Determine the (X, Y) coordinate at the center of the cell enclosing the given text.  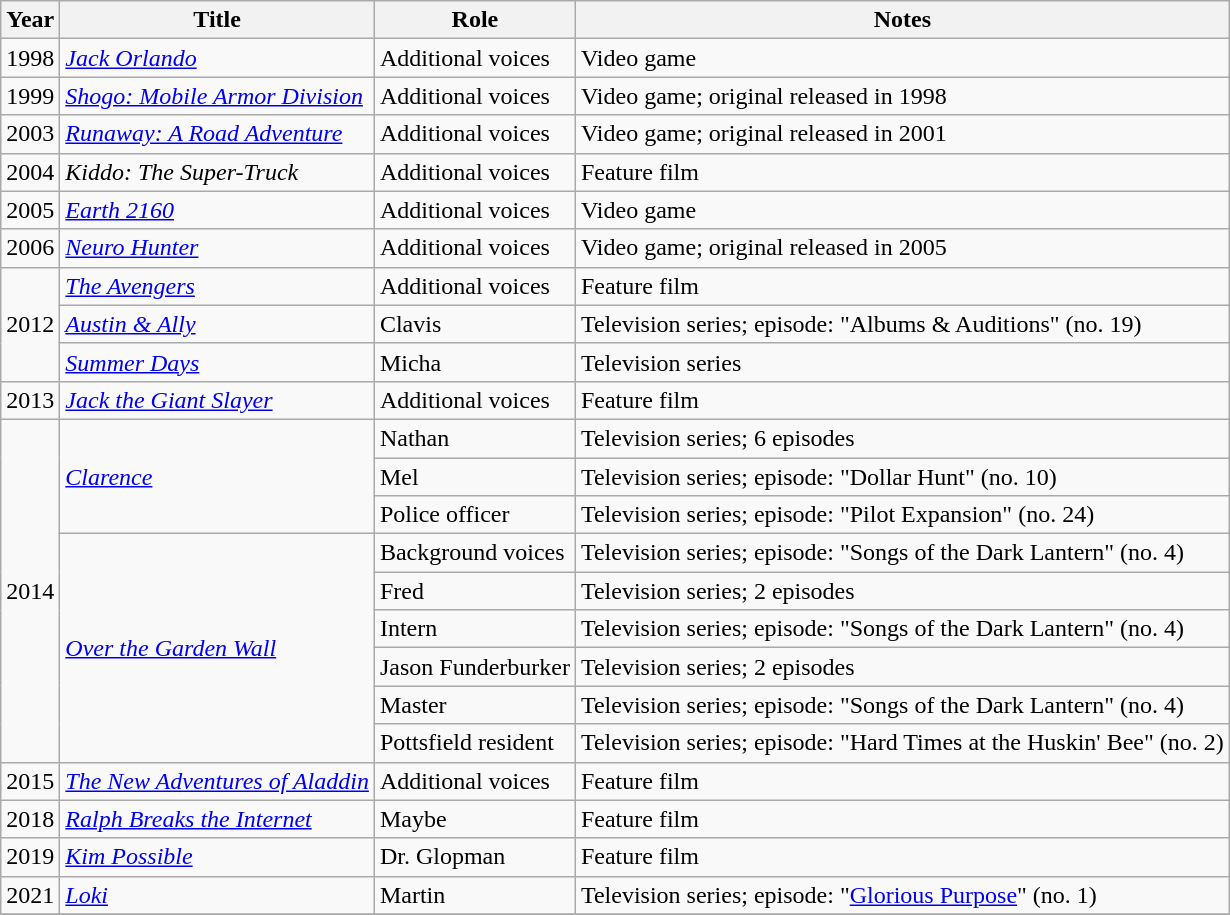
Fred (474, 591)
2006 (30, 248)
Television series; episode: "Hard Times at the Huskin' Bee" (no. 2) (902, 743)
Role (474, 20)
Austin & Ally (218, 324)
2003 (30, 134)
Jason Funderburker (474, 667)
Jack Orlando (218, 58)
Pottsfield resident (474, 743)
Ralph Breaks the Internet (218, 819)
Kim Possible (218, 857)
Shogo: Mobile Armor Division (218, 96)
Nathan (474, 438)
Video game; original released in 2005 (902, 248)
Clavis (474, 324)
Runaway: A Road Adventure (218, 134)
Year (30, 20)
Video game; original released in 1998 (902, 96)
Notes (902, 20)
Background voices (474, 553)
Television series (902, 362)
Television series; episode: "Pilot Expansion" (no. 24) (902, 515)
Video game; original released in 2001 (902, 134)
Clarence (218, 476)
2014 (30, 590)
Kiddo: The Super-Truck (218, 172)
The New Adventures of Aladdin (218, 781)
Intern (474, 629)
Loki (218, 895)
2015 (30, 781)
Police officer (474, 515)
Television series; episode: "Glorious Purpose" (no. 1) (902, 895)
2019 (30, 857)
Micha (474, 362)
The Avengers (218, 286)
Neuro Hunter (218, 248)
Summer Days (218, 362)
Dr. Glopman (474, 857)
Earth 2160 (218, 210)
2012 (30, 324)
Over the Garden Wall (218, 648)
Television series; episode: "Albums & Auditions" (no. 19) (902, 324)
Martin (474, 895)
Title (218, 20)
2004 (30, 172)
Maybe (474, 819)
1998 (30, 58)
Television series; episode: "Dollar Hunt" (no. 10) (902, 477)
Television series; 6 episodes (902, 438)
Jack the Giant Slayer (218, 400)
2018 (30, 819)
Master (474, 705)
2005 (30, 210)
1999 (30, 96)
2021 (30, 895)
Mel (474, 477)
2013 (30, 400)
